Find where the given text appears and provide that cell's center as (x, y) coordinate. 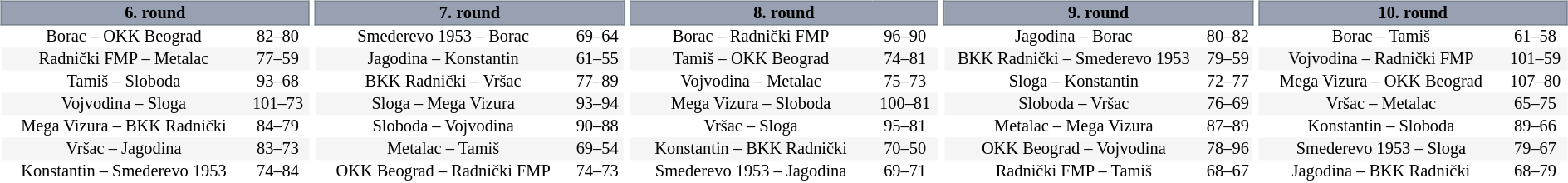
74–84 (278, 171)
83–73 (278, 150)
84–79 (278, 126)
9. round (1098, 12)
Jagodina – Konstantin (443, 60)
Vojvodina – Radnički FMP (1382, 60)
107–80 (1535, 82)
Borac – OKK Beograd (123, 37)
69–71 (905, 171)
100–81 (905, 105)
61–55 (597, 60)
61–58 (1535, 37)
Mega Vizura – Sloboda (751, 105)
Mega Vizura – OKK Beograd (1382, 82)
74–81 (905, 60)
101–59 (1535, 60)
BKK Radnički – Smederevo 1953 (1074, 60)
7. round (470, 12)
Vršac – Sloga (751, 126)
Radnički FMP – Tamiš (1074, 171)
BKK Radnički – Vršac (443, 82)
79–59 (1227, 60)
Sloboda – Vojvodina (443, 126)
10. round (1414, 12)
93–68 (278, 82)
Sloboda – Vršac (1074, 105)
Smederevo 1953 – Borac (443, 37)
65–75 (1535, 105)
76–69 (1227, 105)
Jagodina – BKK Radnički (1382, 171)
Smederevo 1953 – Sloga (1382, 150)
OKK Beograd – Radnički FMP (443, 171)
79–67 (1535, 150)
Jagodina – Borac (1074, 37)
78–96 (1227, 150)
Konstantin – BKK Radnički (751, 150)
90–88 (597, 126)
93–94 (597, 105)
69–64 (597, 37)
Metalac – Tamiš (443, 150)
Tamiš – Sloboda (123, 82)
6. round (154, 12)
82–80 (278, 37)
68–67 (1227, 171)
Tamiš – OKK Beograd (751, 60)
Radnički FMP – Metalac (123, 60)
Vršac – Metalac (1382, 105)
89–66 (1535, 126)
Sloga – Konstantin (1074, 82)
Vojvodina – Sloga (123, 105)
77–89 (597, 82)
80–82 (1227, 37)
95–81 (905, 126)
96–90 (905, 37)
87–89 (1227, 126)
8. round (784, 12)
70–50 (905, 150)
75–73 (905, 82)
Mega Vizura – BKK Radnički (123, 126)
69–54 (597, 150)
Borac – Radnički FMP (751, 37)
74–73 (597, 171)
72–77 (1227, 82)
Smederevo 1953 – Jagodina (751, 171)
Sloga – Mega Vizura (443, 105)
Konstantin – Smederevo 1953 (123, 171)
Borac – Tamiš (1382, 37)
68–79 (1535, 171)
Vršac – Jagodina (123, 150)
Konstantin – Sloboda (1382, 126)
Vojvodina – Metalac (751, 82)
OKK Beograd – Vojvodina (1074, 150)
Metalac – Mega Vizura (1074, 126)
101–73 (278, 105)
77–59 (278, 60)
